Pinpoint the cell where the given text exists, returning its [x, y] midpoint coordinate. 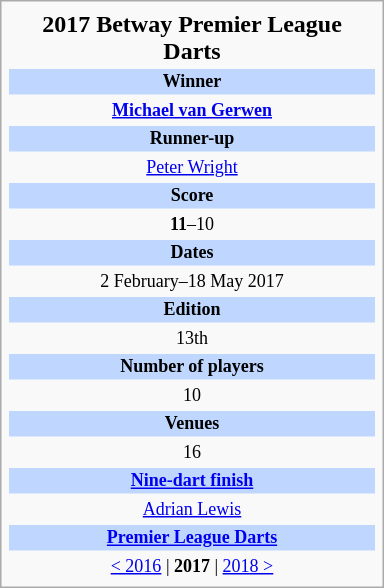
13th [192, 339]
Michael van Gerwen [192, 111]
Adrian Lewis [192, 510]
Peter Wright [192, 168]
Nine-dart finish [192, 481]
Runner-up [192, 139]
Venues [192, 424]
10 [192, 396]
Winner [192, 82]
Score [192, 196]
Premier League Darts [192, 538]
Edition [192, 310]
2 February–18 May 2017 [192, 282]
16 [192, 453]
< 2016 | 2017 | 2018 > [192, 567]
11–10 [192, 225]
Dates [192, 253]
Number of players [192, 367]
2017 Betway Premier League Darts [192, 38]
